Scan for the cell matching the given text and deliver its [X, Y] coordinate at center. 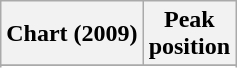
Peakposition [189, 34]
Chart (2009) [72, 34]
